Identify which cell holds the provided text, then report its (x, y) central coordinate. 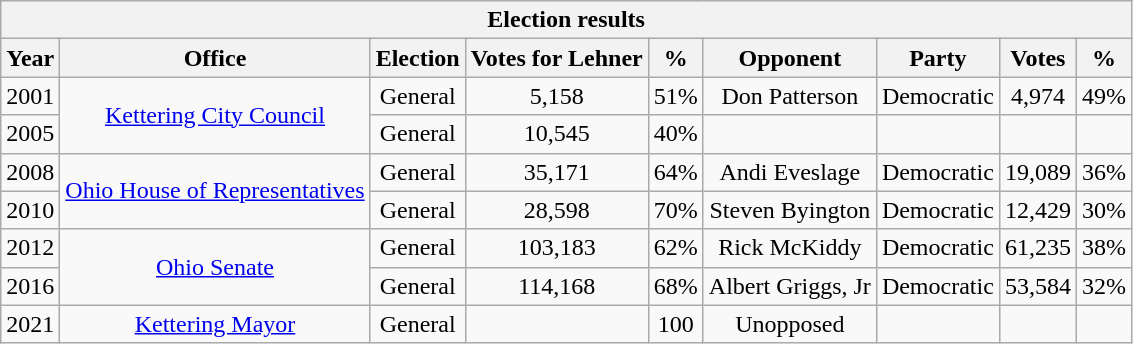
12,429 (1038, 210)
Ohio Senate (215, 267)
Steven Byington (790, 210)
64% (676, 172)
38% (1104, 248)
68% (676, 286)
35,171 (556, 172)
Unopposed (790, 324)
2008 (30, 172)
Election results (566, 20)
2001 (30, 96)
Office (215, 58)
Year (30, 58)
2012 (30, 248)
5,158 (556, 96)
2005 (30, 134)
Andi Eveslage (790, 172)
Election (418, 58)
103,183 (556, 248)
100 (676, 324)
2010 (30, 210)
40% (676, 134)
53,584 (1038, 286)
36% (1104, 172)
Votes (1038, 58)
32% (1104, 286)
Ohio House of Representatives (215, 191)
Don Patterson (790, 96)
Kettering City Council (215, 115)
Kettering Mayor (215, 324)
62% (676, 248)
Party (938, 58)
Rick McKiddy (790, 248)
49% (1104, 96)
Albert Griggs, Jr (790, 286)
Opponent (790, 58)
114,168 (556, 286)
2016 (30, 286)
70% (676, 210)
Votes for Lehner (556, 58)
4,974 (1038, 96)
61,235 (1038, 248)
28,598 (556, 210)
19,089 (1038, 172)
51% (676, 96)
2021 (30, 324)
10,545 (556, 134)
30% (1104, 210)
